Identify which cell holds the provided text, then report its (X, Y) central coordinate. 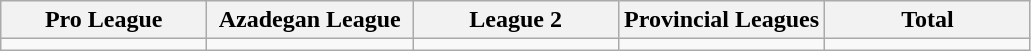
Provincial Leagues (722, 20)
Total (928, 20)
Pro League (104, 20)
League 2 (516, 20)
Azadegan League (310, 20)
